Extract the (X, Y) coordinate from the center of the cell holding the provided text.  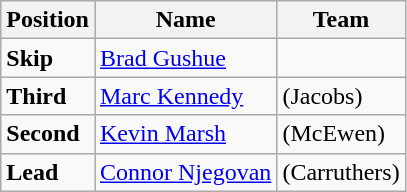
Skip (48, 58)
Position (48, 20)
(Carruthers) (341, 172)
Second (48, 134)
Brad Gushue (185, 58)
Connor Njegovan (185, 172)
Third (48, 96)
(Jacobs) (341, 96)
Kevin Marsh (185, 134)
Lead (48, 172)
(McEwen) (341, 134)
Marc Kennedy (185, 96)
Team (341, 20)
Name (185, 20)
